Output the [x, y] coordinate of the center of the cell containing the given text.  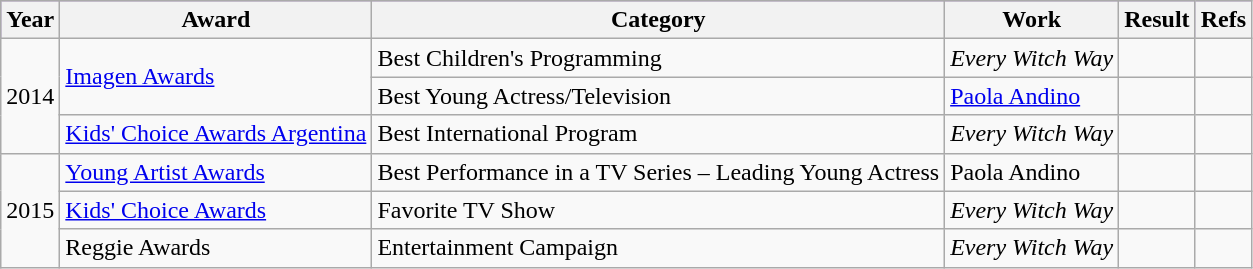
Refs [1223, 20]
Kids' Choice Awards Argentina [216, 134]
Work [1032, 20]
2015 [30, 210]
Favorite TV Show [658, 210]
Kids' Choice Awards [216, 210]
Category [658, 20]
Best Performance in a TV Series – Leading Young Actress [658, 172]
Reggie Awards [216, 248]
Best Young Actress/Television [658, 96]
Imagen Awards [216, 77]
Award [216, 20]
2014 [30, 96]
Young Artist Awards [216, 172]
Year [30, 20]
Result [1157, 20]
Best Children's Programming [658, 58]
Entertainment Campaign [658, 248]
Best International Program [658, 134]
